Pinpoint the cell where the given text exists, returning its [X, Y] midpoint coordinate. 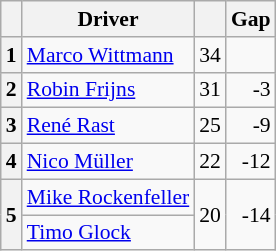
Mike Rockenfeller [108, 197]
5 [12, 214]
25 [210, 126]
Gap [251, 19]
-14 [251, 214]
-3 [251, 90]
Timo Glock [108, 233]
20 [210, 214]
22 [210, 162]
René Rast [108, 126]
Nico Müller [108, 162]
Robin Frijns [108, 90]
Driver [108, 19]
1 [12, 55]
-12 [251, 162]
Marco Wittmann [108, 55]
31 [210, 90]
34 [210, 55]
-9 [251, 126]
3 [12, 126]
4 [12, 162]
2 [12, 90]
